Locate the cell with the specified text and output its (x, y) center coordinate. 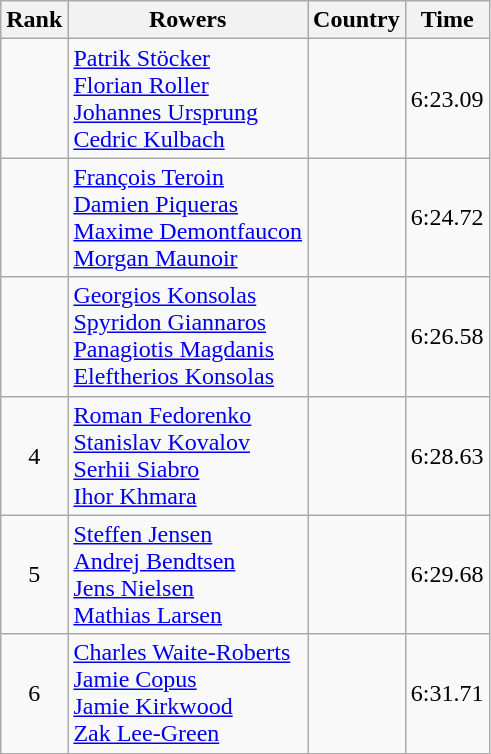
Georgios KonsolasSpyridon GiannarosPanagiotis MagdanisEleftherios Konsolas (188, 336)
Rowers (188, 20)
6:26.58 (447, 336)
François TeroinDamien PiquerasMaxime DemontfauconMorgan Maunoir (188, 218)
Roman FedorenkoStanislav KovalovSerhii SiabroIhor Khmara (188, 456)
4 (34, 456)
6:29.68 (447, 574)
Steffen JensenAndrej BendtsenJens NielsenMathias Larsen (188, 574)
6:24.72 (447, 218)
Patrik StöckerFlorian RollerJohannes UrsprungCedric Kulbach (188, 98)
Time (447, 20)
Charles Waite-RobertsJamie CopusJamie KirkwoodZak Lee-Green (188, 694)
6:31.71 (447, 694)
Country (357, 20)
5 (34, 574)
Rank (34, 20)
6 (34, 694)
6:28.63 (447, 456)
6:23.09 (447, 98)
